Return the [X, Y] coordinate for the center point of the cell that contains the specified text.  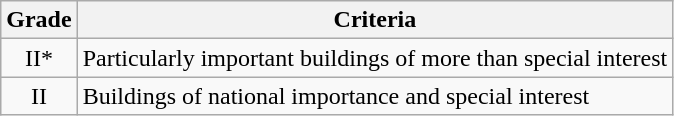
II* [39, 58]
II [39, 96]
Buildings of national importance and special interest [375, 96]
Particularly important buildings of more than special interest [375, 58]
Grade [39, 20]
Criteria [375, 20]
